Find where the given text appears and provide that cell's center as [X, Y] coordinate. 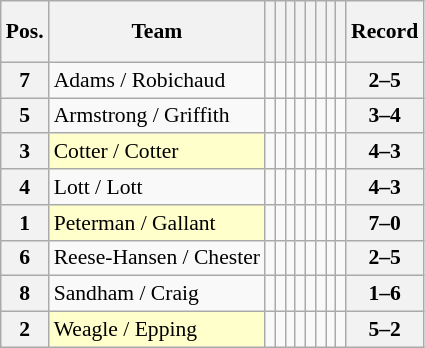
Peterman / Gallant [157, 223]
3–4 [384, 116]
7–0 [384, 223]
5–2 [384, 330]
8 [25, 294]
Cotter / Cotter [157, 152]
Armstrong / Griffith [157, 116]
Lott / Lott [157, 187]
5 [25, 116]
Team [157, 32]
Reese-Hansen / Chester [157, 258]
1–6 [384, 294]
Pos. [25, 32]
Adams / Robichaud [157, 80]
4 [25, 187]
7 [25, 80]
3 [25, 152]
Weagle / Epping [157, 330]
1 [25, 223]
6 [25, 258]
2 [25, 330]
Record [384, 32]
Sandham / Craig [157, 294]
